Detect which cell encompasses the target text, then output its [x, y] center coordinate. 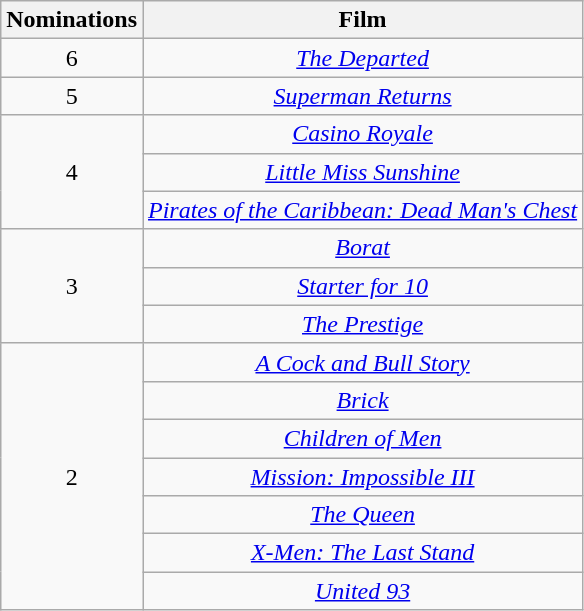
Children of Men [362, 438]
The Queen [362, 515]
The Departed [362, 58]
Starter for 10 [362, 286]
A Cock and Bull Story [362, 362]
2 [72, 476]
Borat [362, 248]
Pirates of the Caribbean: Dead Man's Chest [362, 210]
4 [72, 172]
Casino Royale [362, 134]
Mission: Impossible III [362, 477]
Nominations [72, 20]
United 93 [362, 591]
Film [362, 20]
3 [72, 286]
Superman Returns [362, 96]
Little Miss Sunshine [362, 172]
Brick [362, 400]
The Prestige [362, 324]
5 [72, 96]
6 [72, 58]
X-Men: The Last Stand [362, 553]
